Return (x, y) of the center of cell containing provided text 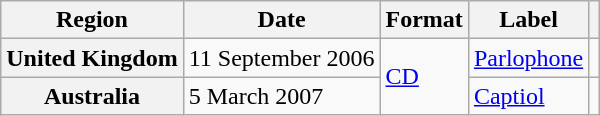
Label (528, 20)
11 September 2006 (282, 58)
Australia (92, 96)
United Kingdom (92, 58)
CD (424, 77)
Date (282, 20)
Parlophone (528, 58)
Captiol (528, 96)
Region (92, 20)
5 March 2007 (282, 96)
Format (424, 20)
